For the text-containing cell, return its midpoint in (x, y) coordinate format. 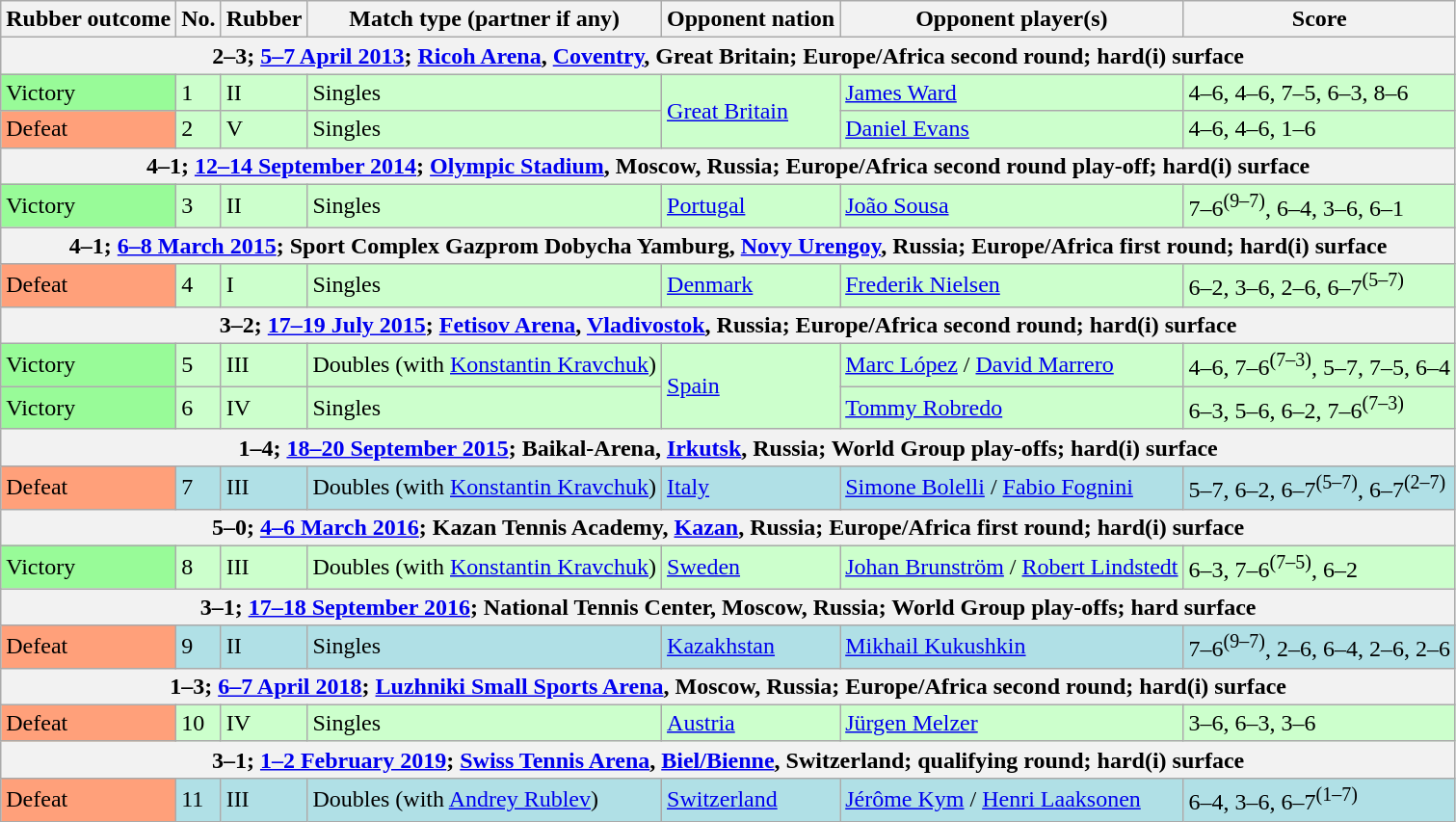
6–4, 3–6, 6–7(1–7) (1319, 800)
2 (199, 129)
3–6, 6–3, 3–6 (1319, 723)
4–6, 4–6, 1–6 (1319, 129)
Score (1319, 19)
6 (199, 409)
Opponent player(s) (1012, 19)
Jürgen Melzer (1012, 723)
I (264, 285)
7–6(9–7), 2–6, 6–4, 2–6, 2–6 (1319, 648)
4 (199, 285)
No. (199, 19)
Jérôme Kym / Henri Laaksonen (1012, 800)
Italy (752, 488)
6–3, 5–6, 6–2, 7–6(7–3) (1319, 409)
5 (199, 364)
João Sousa (1012, 206)
3–1; 17–18 September 2016; National Tennis Center, Moscow, Russia; World Group play-offs; hard surface (728, 607)
Doubles (with Andrey Rublev) (485, 800)
Johan Brunström / Robert Lindstedt (1012, 567)
1 (199, 93)
Daniel Evans (1012, 129)
6–3, 7–6(7–5), 6–2 (1319, 567)
Frederik Nielsen (1012, 285)
4–6, 7–6(7–3), 5–7, 7–5, 6–4 (1319, 364)
8 (199, 567)
7 (199, 488)
Spain (752, 385)
10 (199, 723)
1–4; 18–20 September 2015; Baikal-Arena, Irkutsk, Russia; World Group play-offs; hard(i) surface (728, 447)
4–1; 6–8 March 2015; Sport Complex Gazprom Dobycha Yamburg, Novy Urengoy, Russia; Europe/Africa first round; hard(i) surface (728, 246)
1–3; 6–7 April 2018; Luzhniki Small Sports Arena, Moscow, Russia; Europe/Africa second round; hard(i) surface (728, 686)
Tommy Robredo (1012, 409)
Mikhail Kukushkin (1012, 648)
Great Britain (752, 111)
5–0; 4–6 March 2016; Kazan Tennis Academy, Kazan, Russia; Europe/Africa first round; hard(i) surface (728, 527)
Opponent nation (752, 19)
Rubber (264, 19)
3–1; 1–2 February 2019; Swiss Tennis Arena, Biel/Bienne, Switzerland; qualifying round; hard(i) surface (728, 759)
Kazakhstan (752, 648)
Sweden (752, 567)
Marc López / David Marrero (1012, 364)
11 (199, 800)
Portugal (752, 206)
3 (199, 206)
Match type (partner if any) (485, 19)
3–2; 17–19 July 2015; Fetisov Arena, Vladivostok, Russia; Europe/Africa second round; hard(i) surface (728, 325)
9 (199, 648)
7–6(9–7), 6–4, 3–6, 6–1 (1319, 206)
Rubber outcome (89, 19)
4–1; 12–14 September 2014; Olympic Stadium, Moscow, Russia; Europe/Africa second round play-off; hard(i) surface (728, 166)
4–6, 4–6, 7–5, 6–3, 8–6 (1319, 93)
V (264, 129)
James Ward (1012, 93)
6–2, 3–6, 2–6, 6–7(5–7) (1319, 285)
5–7, 6–2, 6–7(5–7), 6–7(2–7) (1319, 488)
2–3; 5–7 April 2013; Ricoh Arena, Coventry, Great Britain; Europe/Africa second round; hard(i) surface (728, 56)
Simone Bolelli / Fabio Fognini (1012, 488)
Austria (752, 723)
Switzerland (752, 800)
Denmark (752, 285)
